Return the [x, y] coordinate for the center point of the cell that contains the specified text.  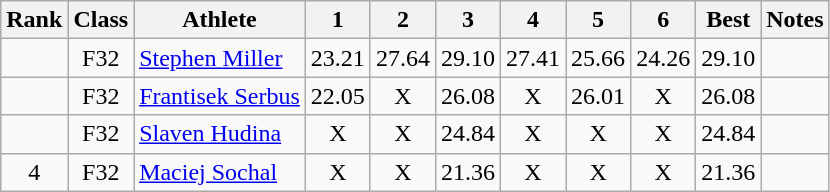
5 [598, 20]
Stephen Miller [220, 58]
27.64 [402, 58]
2 [402, 20]
Slaven Hudina [220, 134]
6 [664, 20]
3 [468, 20]
Frantisek Serbus [220, 96]
Notes [795, 20]
24.26 [664, 58]
Athlete [220, 20]
Rank [34, 20]
23.21 [338, 58]
27.41 [534, 58]
Best [728, 20]
22.05 [338, 96]
Maciej Sochal [220, 172]
Class [101, 20]
25.66 [598, 58]
1 [338, 20]
26.01 [598, 96]
